Search for the cell housing the specified text and yield its (x, y) center coordinate. 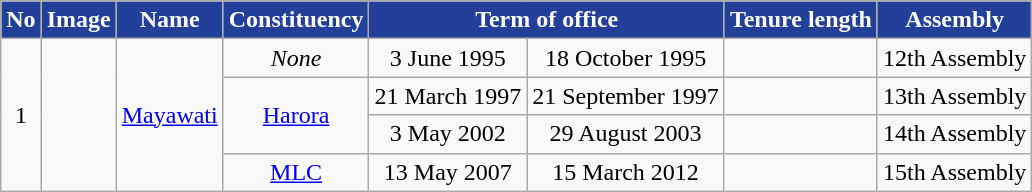
13th Assembly (954, 96)
MLC (296, 172)
Term of office (546, 20)
Image (78, 20)
15th Assembly (954, 172)
3 June 1995 (448, 58)
Mayawati (170, 115)
14th Assembly (954, 134)
Name (170, 20)
29 August 2003 (626, 134)
Tenure length (800, 20)
13 May 2007 (448, 172)
1 (21, 115)
12th Assembly (954, 58)
18 October 1995 (626, 58)
No (21, 20)
Constituency (296, 20)
21 September 1997 (626, 96)
3 May 2002 (448, 134)
None (296, 58)
Assembly (954, 20)
Harora (296, 115)
21 March 1997 (448, 96)
15 March 2012 (626, 172)
